Capture the cell that displays the provided text and extract its [x, y] central coordinate. 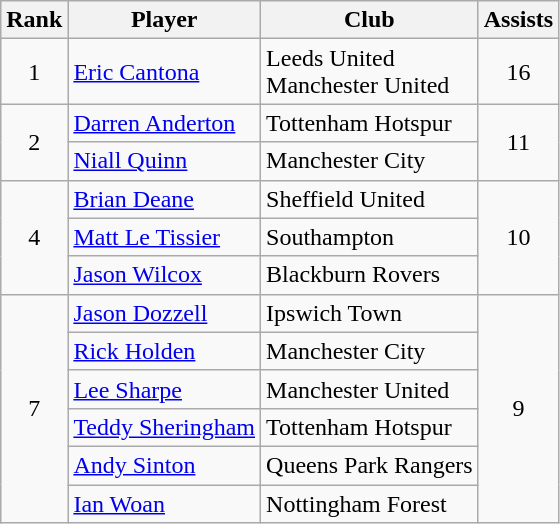
Player [164, 20]
Lee Sharpe [164, 389]
7 [34, 408]
Jason Dozzell [164, 313]
Manchester United [370, 389]
Niall Quinn [164, 161]
Sheffield United [370, 199]
Matt Le Tissier [164, 237]
1 [34, 72]
Blackburn Rovers [370, 275]
Club [370, 20]
Brian Deane [164, 199]
Eric Cantona [164, 72]
Assists [518, 20]
Leeds UnitedManchester United [370, 72]
Ipswich Town [370, 313]
Rank [34, 20]
Southampton [370, 237]
11 [518, 142]
Jason Wilcox [164, 275]
Darren Anderton [164, 123]
Andy Sinton [164, 465]
Ian Woan [164, 503]
Rick Holden [164, 351]
Teddy Sheringham [164, 427]
10 [518, 237]
Queens Park Rangers [370, 465]
4 [34, 237]
16 [518, 72]
9 [518, 408]
2 [34, 142]
Nottingham Forest [370, 503]
